Identify which cell holds the provided text, then report its [x, y] central coordinate. 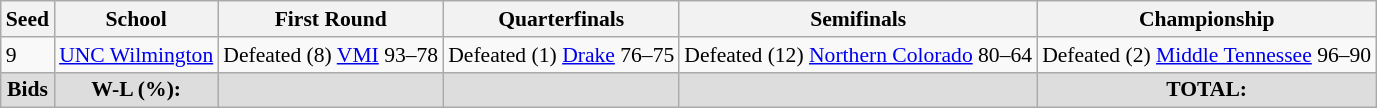
Quarterfinals [561, 19]
UNC Wilmington [136, 55]
First Round [330, 19]
Defeated (1) Drake 76–75 [561, 55]
TOTAL: [1206, 90]
Semifinals [858, 19]
9 [28, 55]
School [136, 19]
Defeated (12) Northern Colorado 80–64 [858, 55]
Defeated (8) VMI 93–78 [330, 55]
W-L (%): [136, 90]
Bids [28, 90]
Defeated (2) Middle Tennessee 96–90 [1206, 55]
Championship [1206, 19]
Seed [28, 19]
